Scan for the cell matching the given text and deliver its [X, Y] coordinate at center. 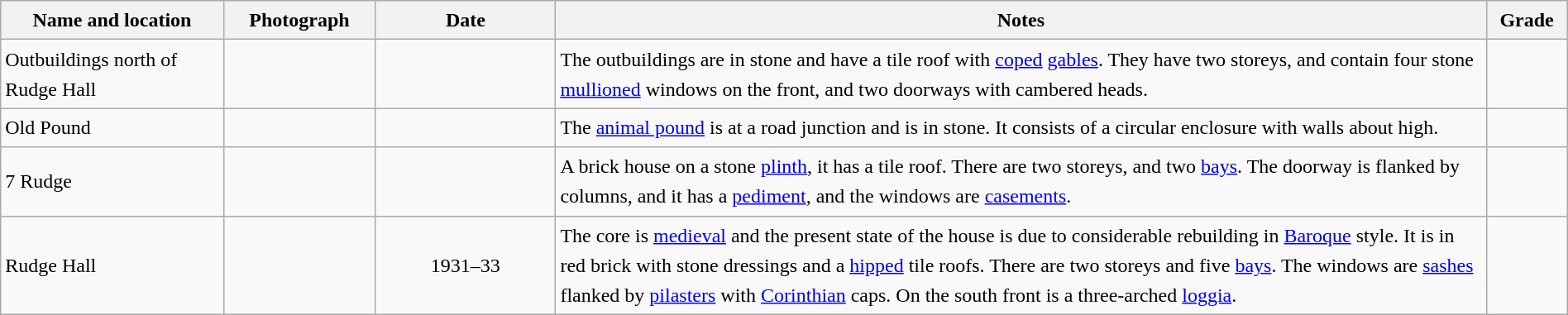
Notes [1021, 20]
Outbuildings north of Rudge Hall [112, 74]
Rudge Hall [112, 265]
Name and location [112, 20]
The animal pound is at a road junction and is in stone. It consists of a circular enclosure with walls about high. [1021, 127]
Grade [1527, 20]
1931–33 [466, 265]
Old Pound [112, 127]
Photograph [299, 20]
Date [466, 20]
7 Rudge [112, 182]
